Return [x, y] of the center of cell containing provided text 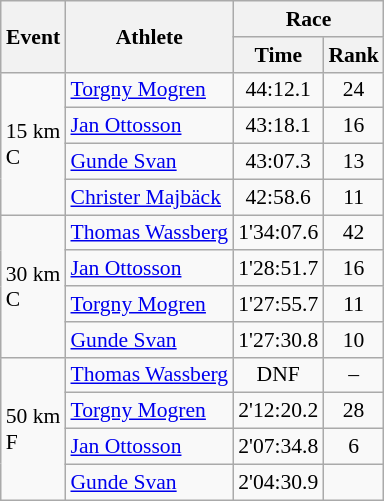
30 km C [34, 286]
Athlete [149, 36]
Time [278, 55]
44:12.1 [278, 90]
1'27:55.7 [278, 304]
42 [354, 233]
1'28:51.7 [278, 269]
Christer Majbäck [149, 197]
10 [354, 340]
Rank [354, 55]
43:18.1 [278, 126]
Event [34, 36]
1'34:07.6 [278, 233]
Race [308, 19]
2'07:34.8 [278, 447]
24 [354, 90]
6 [354, 447]
28 [354, 411]
– [354, 375]
43:07.3 [278, 162]
DNF [278, 375]
13 [354, 162]
2'04:30.9 [278, 482]
2'12:20.2 [278, 411]
50 km F [34, 428]
15 km C [34, 143]
1'27:30.8 [278, 340]
42:58.6 [278, 197]
